Provide the [x, y] coordinate of the cell's center where the given text is located.  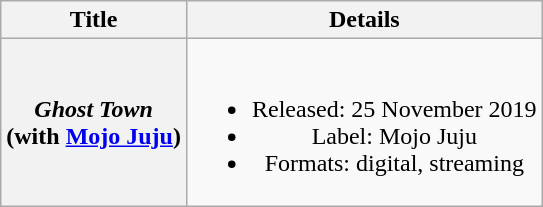
Details [364, 20]
Title [94, 20]
Released: 25 November 2019Label: Mojo JujuFormats: digital, streaming [364, 122]
Ghost Town (with Mojo Juju) [94, 122]
